Search for the cell housing the specified text and yield its [x, y] center coordinate. 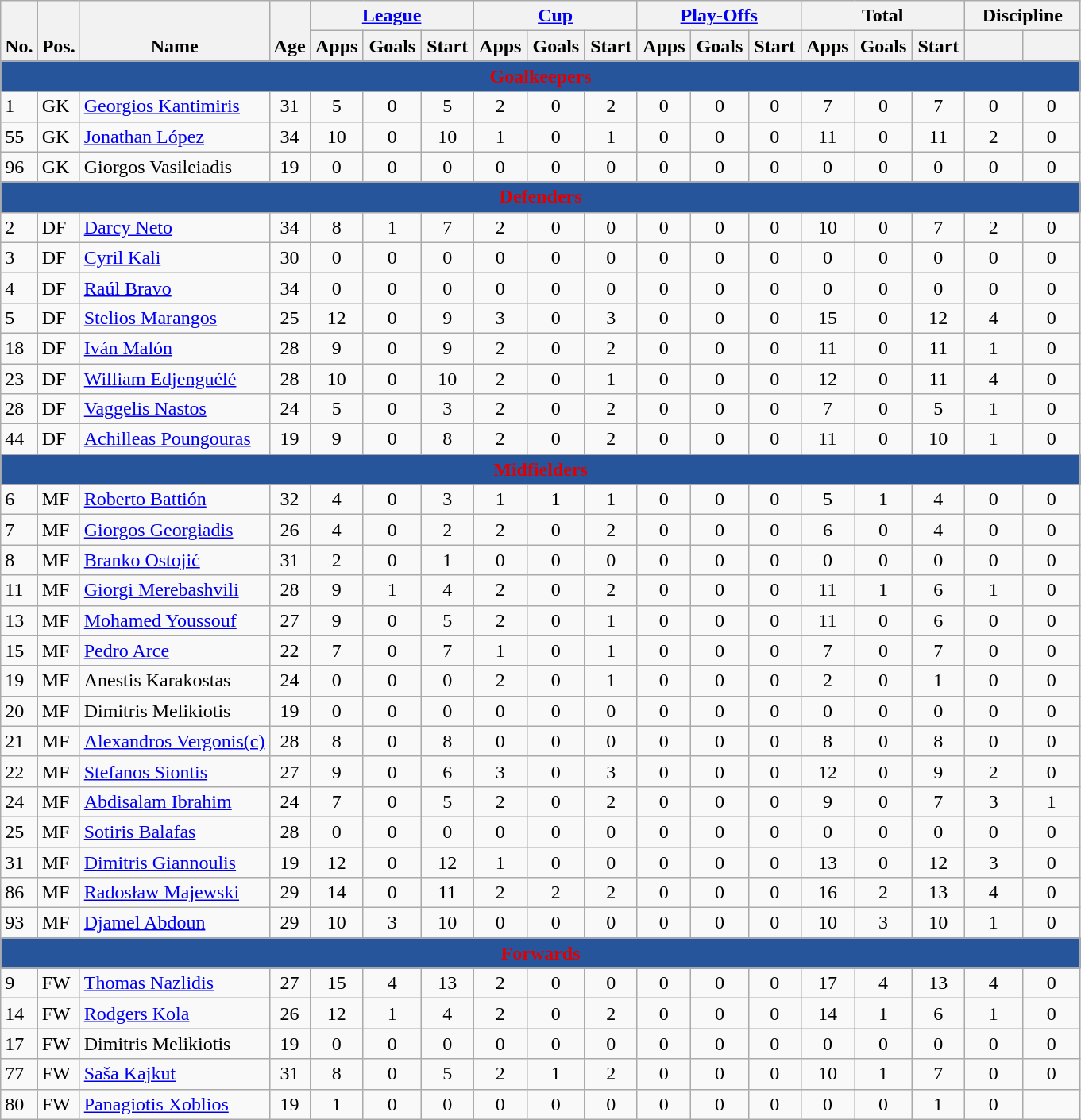
Radosław Majewski [175, 893]
Cup [555, 16]
No. [19, 31]
William Edjenguélé [175, 379]
86 [19, 893]
20 [19, 711]
Giorgos Vasileiadis [175, 167]
16 [828, 893]
Stefanos Siontis [175, 771]
Stelios Marangos [175, 318]
Goalkeepers [541, 76]
Dimitris Giannoulis [175, 862]
Cyril Kali [175, 257]
23 [19, 379]
Giorgi Merebashvili [175, 590]
Darcy Neto [175, 227]
Defenders [541, 197]
Iván Malón [175, 348]
League [392, 16]
44 [19, 439]
Raúl Bravo [175, 288]
Play-Offs [719, 16]
Pedro Arce [175, 651]
18 [19, 348]
Forwards [541, 953]
Georgios Kantimiris [175, 106]
77 [19, 1074]
93 [19, 923]
Giorgos Georgiadis [175, 530]
Anestis Karakostas [175, 681]
Rodgers Kola [175, 1014]
Total [882, 16]
Discipline [1022, 16]
Achilleas Poungouras [175, 439]
Sotiris Balafas [175, 832]
21 [19, 741]
96 [19, 167]
Djamel Abdoun [175, 923]
Jonathan López [175, 137]
Name [175, 31]
Saša Kajkut [175, 1074]
80 [19, 1104]
Alexandros Vergonis(c) [175, 741]
Abdisalam Ibrahim [175, 801]
Midfielders [541, 469]
Age [289, 31]
Panagiotis Xoblios [175, 1104]
Mohamed Youssouf [175, 620]
Vaggelis Nastos [175, 409]
55 [19, 137]
32 [289, 500]
Branko Ostojić [175, 560]
Pos. [59, 31]
30 [289, 257]
Roberto Battión [175, 500]
Thomas Nazlidis [175, 983]
